Locate the cell with the specified text and output its [X, Y] center coordinate. 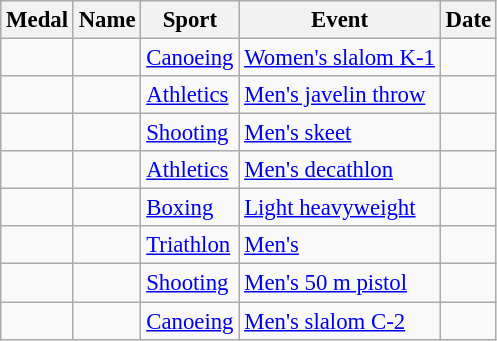
Medal [38, 20]
Men's decathlon [340, 170]
Triathlon [190, 245]
Women's slalom K-1 [340, 58]
Men's javelin throw [340, 95]
Men's skeet [340, 133]
Boxing [190, 208]
Men's slalom C-2 [340, 321]
Event [340, 20]
Sport [190, 20]
Men's 50 m pistol [340, 283]
Name [107, 20]
Men's [340, 245]
Light heavyweight [340, 208]
Date [468, 20]
